Output the [X, Y] coordinate of the center of the cell containing the given text.  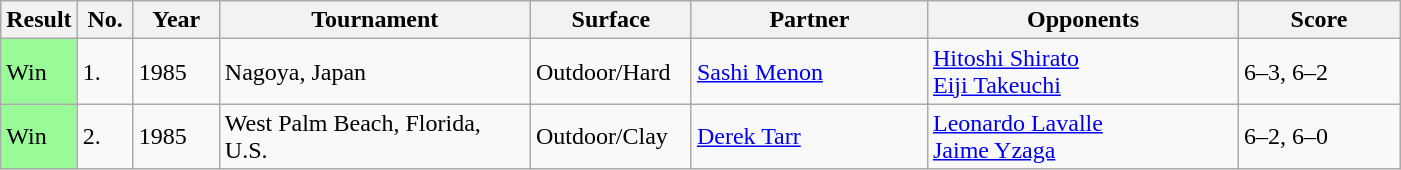
2. [105, 136]
6–3, 6–2 [1320, 72]
Nagoya, Japan [374, 72]
Sashi Menon [809, 72]
Partner [809, 20]
1. [105, 72]
West Palm Beach, Florida, U.S. [374, 136]
Outdoor/Clay [610, 136]
Outdoor/Hard [610, 72]
Score [1320, 20]
No. [105, 20]
Derek Tarr [809, 136]
Surface [610, 20]
Tournament [374, 20]
Hitoshi Shirato Eiji Takeuchi [1082, 72]
Result [39, 20]
Leonardo Lavalle Jaime Yzaga [1082, 136]
Year [176, 20]
6–2, 6–0 [1320, 136]
Opponents [1082, 20]
